Identify which cell holds the provided text, then report its [x, y] central coordinate. 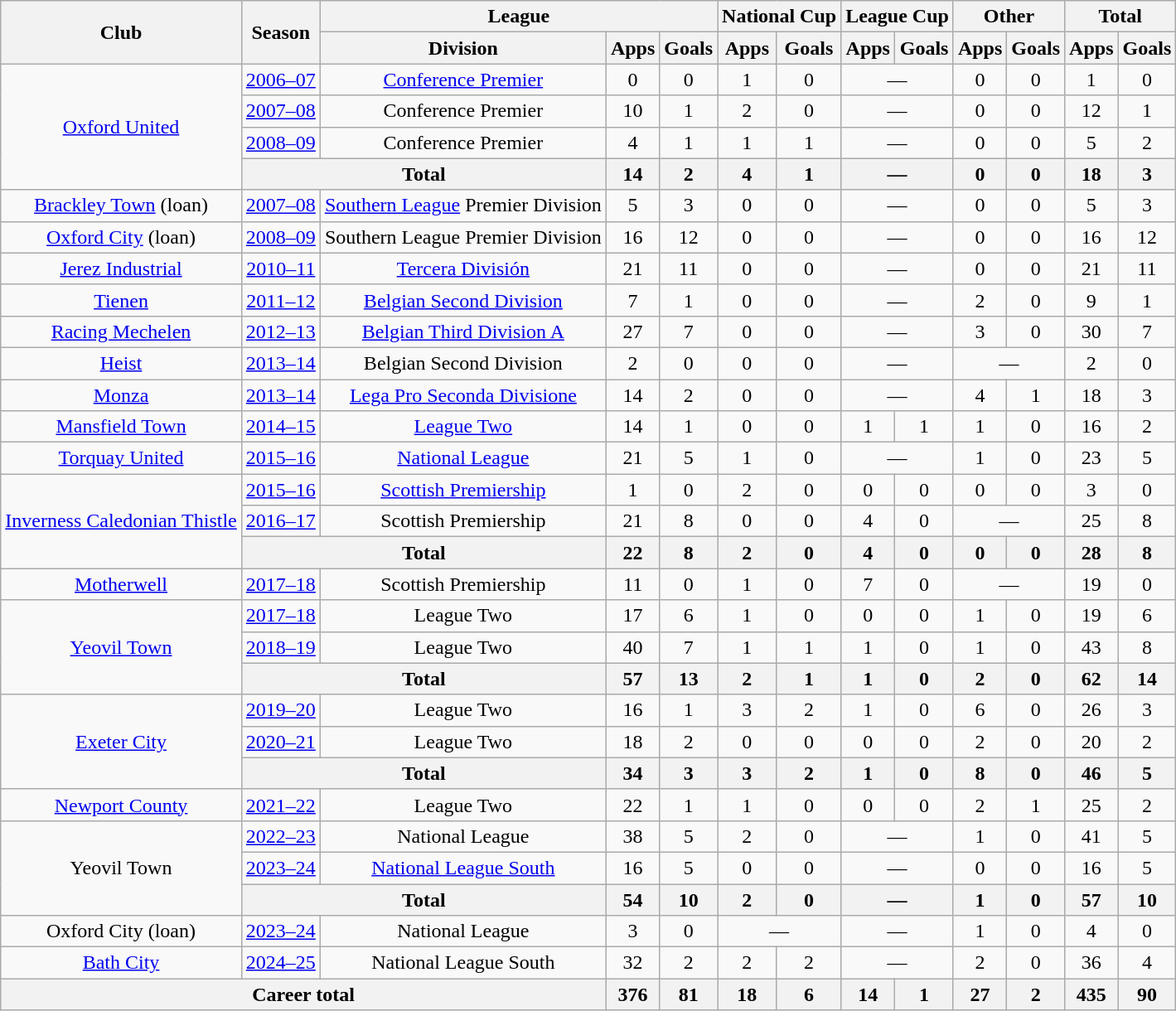
13 [689, 679]
2019–20 [280, 710]
Motherwell [121, 584]
26 [1091, 710]
Oxford United [121, 127]
Tercera División [462, 268]
28 [1091, 553]
40 [632, 647]
2006–07 [280, 80]
30 [1091, 331]
54 [632, 899]
Exeter City [121, 742]
32 [632, 963]
Tienen [121, 300]
2012–13 [280, 331]
Jerez Industrial [121, 268]
2011–12 [280, 300]
Inverness Caledonian Thistle [121, 521]
34 [632, 773]
23 [1091, 458]
Club [121, 32]
Newport County [121, 805]
41 [1091, 836]
2016–17 [280, 521]
Bath City [121, 963]
Other [1009, 17]
Torquay United [121, 458]
20 [1091, 742]
Brackley Town (loan) [121, 206]
2021–22 [280, 805]
Career total [303, 994]
National Cup [779, 17]
62 [1091, 679]
Heist [121, 363]
League Cup [898, 17]
36 [1091, 963]
Division [462, 48]
2022–23 [280, 836]
376 [632, 994]
Racing Mechelen [121, 331]
Lega Pro Seconda Divisione [462, 395]
2014–15 [280, 427]
38 [632, 836]
League [519, 17]
90 [1147, 994]
46 [1091, 773]
43 [1091, 647]
Season [280, 32]
2010–11 [280, 268]
2020–21 [280, 742]
2024–25 [280, 963]
81 [689, 994]
Belgian Third Division A [462, 331]
Mansfield Town [121, 427]
435 [1091, 994]
9 [1091, 300]
2018–19 [280, 647]
Monza [121, 395]
17 [632, 616]
